Pinpoint the cell where the given text exists, returning its (X, Y) midpoint coordinate. 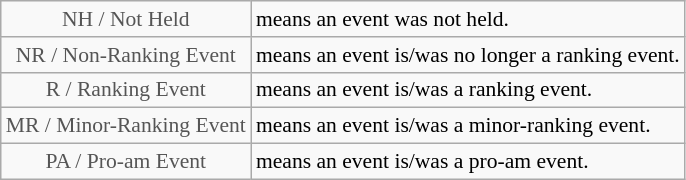
means an event was not held. (468, 19)
PA / Pro-am Event (126, 162)
means an event is/was a pro-am event. (468, 162)
NH / Not Held (126, 19)
R / Ranking Event (126, 90)
NR / Non-Ranking Event (126, 55)
MR / Minor-Ranking Event (126, 126)
means an event is/was a minor-ranking event. (468, 126)
means an event is/was no longer a ranking event. (468, 55)
means an event is/was a ranking event. (468, 90)
